Capture the cell that displays the provided text and extract its [x, y] central coordinate. 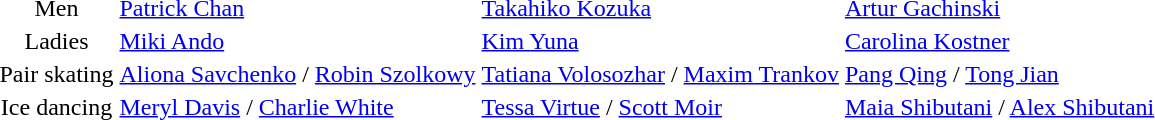
Aliona Savchenko / Robin Szolkowy [298, 74]
Miki Ando [298, 41]
Tatiana Volosozhar / Maxim Trankov [660, 74]
Pang Qing / Tong Jian [999, 74]
Carolina Kostner [999, 41]
Kim Yuna [660, 41]
